Provide the (x, y) coordinate of the cell's center where the given text is located.  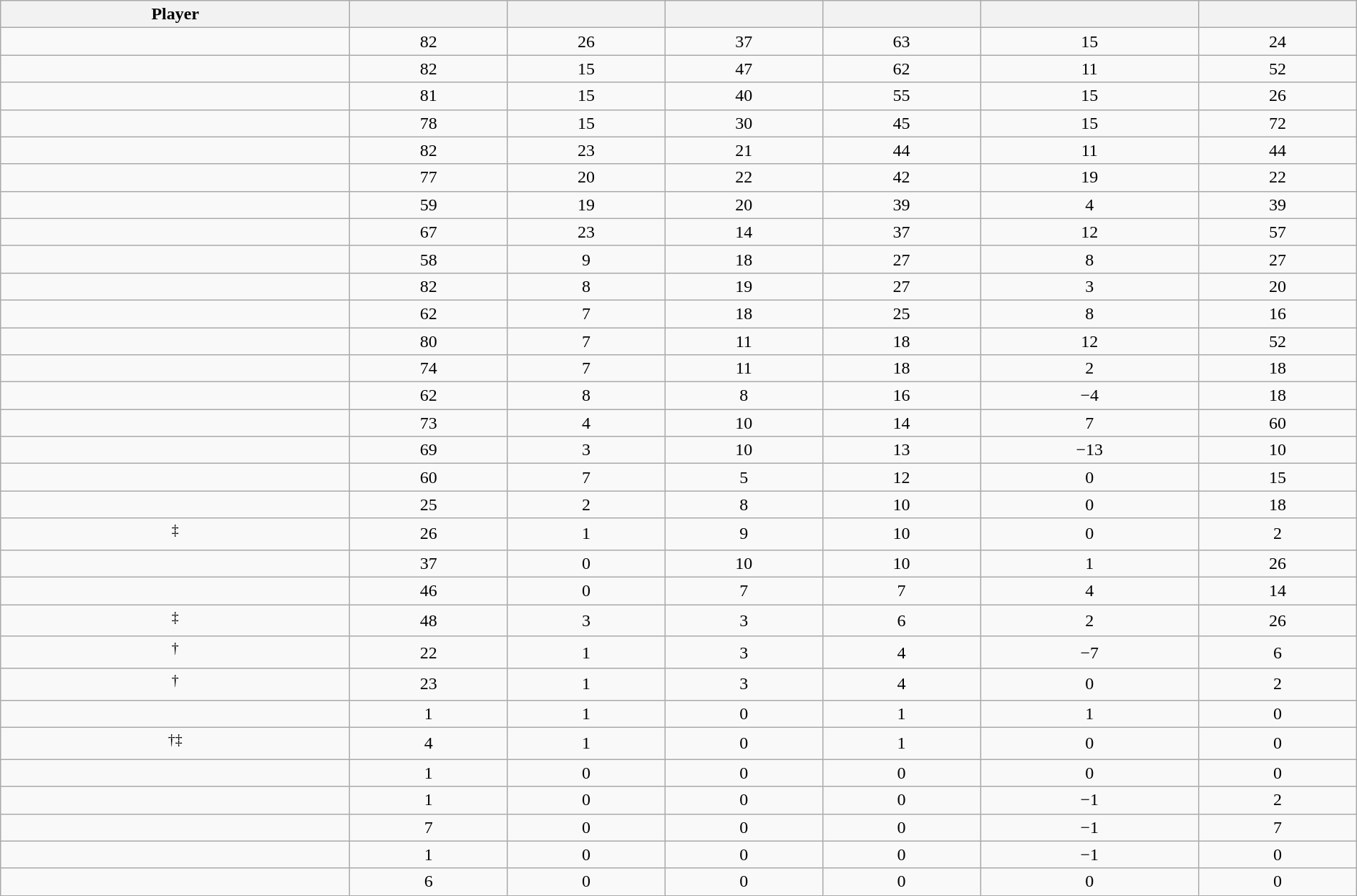
81 (429, 96)
73 (429, 423)
48 (429, 621)
24 (1278, 42)
−7 (1089, 653)
Player (175, 14)
−13 (1089, 450)
30 (744, 123)
67 (429, 232)
72 (1278, 123)
†‡ (175, 743)
42 (901, 177)
78 (429, 123)
57 (1278, 232)
21 (744, 150)
77 (429, 177)
−4 (1089, 396)
59 (429, 205)
55 (901, 96)
46 (429, 591)
74 (429, 369)
40 (744, 96)
5 (744, 477)
69 (429, 450)
80 (429, 341)
45 (901, 123)
47 (744, 69)
13 (901, 450)
58 (429, 259)
63 (901, 42)
